Identify which cell holds the provided text, then report its (X, Y) central coordinate. 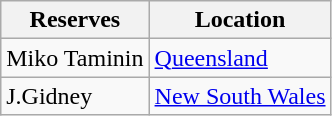
J.Gidney (75, 96)
Reserves (75, 20)
Location (240, 20)
Miko Taminin (75, 58)
New South Wales (240, 96)
Queensland (240, 58)
